Capture the cell that displays the provided text and extract its (x, y) central coordinate. 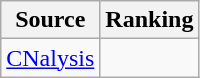
CNalysis (50, 58)
Ranking (150, 20)
Source (50, 20)
